For the text-containing cell, return its midpoint in (x, y) coordinate format. 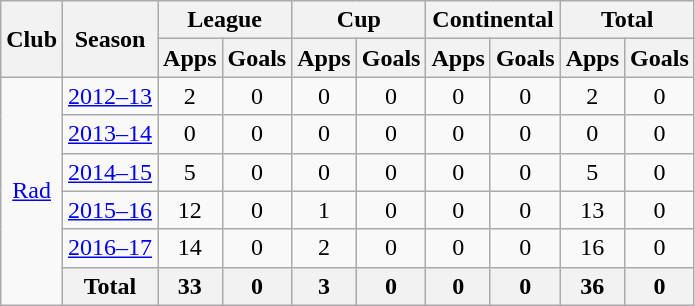
36 (592, 286)
3 (324, 286)
Cup (359, 20)
Continental (493, 20)
16 (592, 248)
Rad (32, 191)
2014–15 (110, 172)
2012–13 (110, 96)
12 (190, 210)
14 (190, 248)
2016–17 (110, 248)
2013–14 (110, 134)
Season (110, 39)
2015–16 (110, 210)
League (225, 20)
1 (324, 210)
Club (32, 39)
13 (592, 210)
33 (190, 286)
